Detect which cell encompasses the target text, then output its (X, Y) center coordinate. 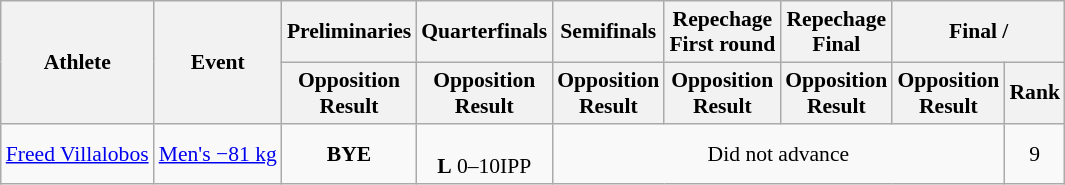
Event (218, 62)
RepechageFirst round (722, 32)
Athlete (78, 62)
Preliminaries (349, 32)
Final / (978, 32)
Freed Villalobos (78, 154)
Semifinals (608, 32)
Men's −81 kg (218, 154)
Quarterfinals (484, 32)
L 0–10IPP (484, 154)
9 (1034, 154)
Rank (1034, 92)
RepechageFinal (836, 32)
BYE (349, 154)
Did not advance (778, 154)
